Extract the (x, y) coordinate from the center of the cell holding the provided text.  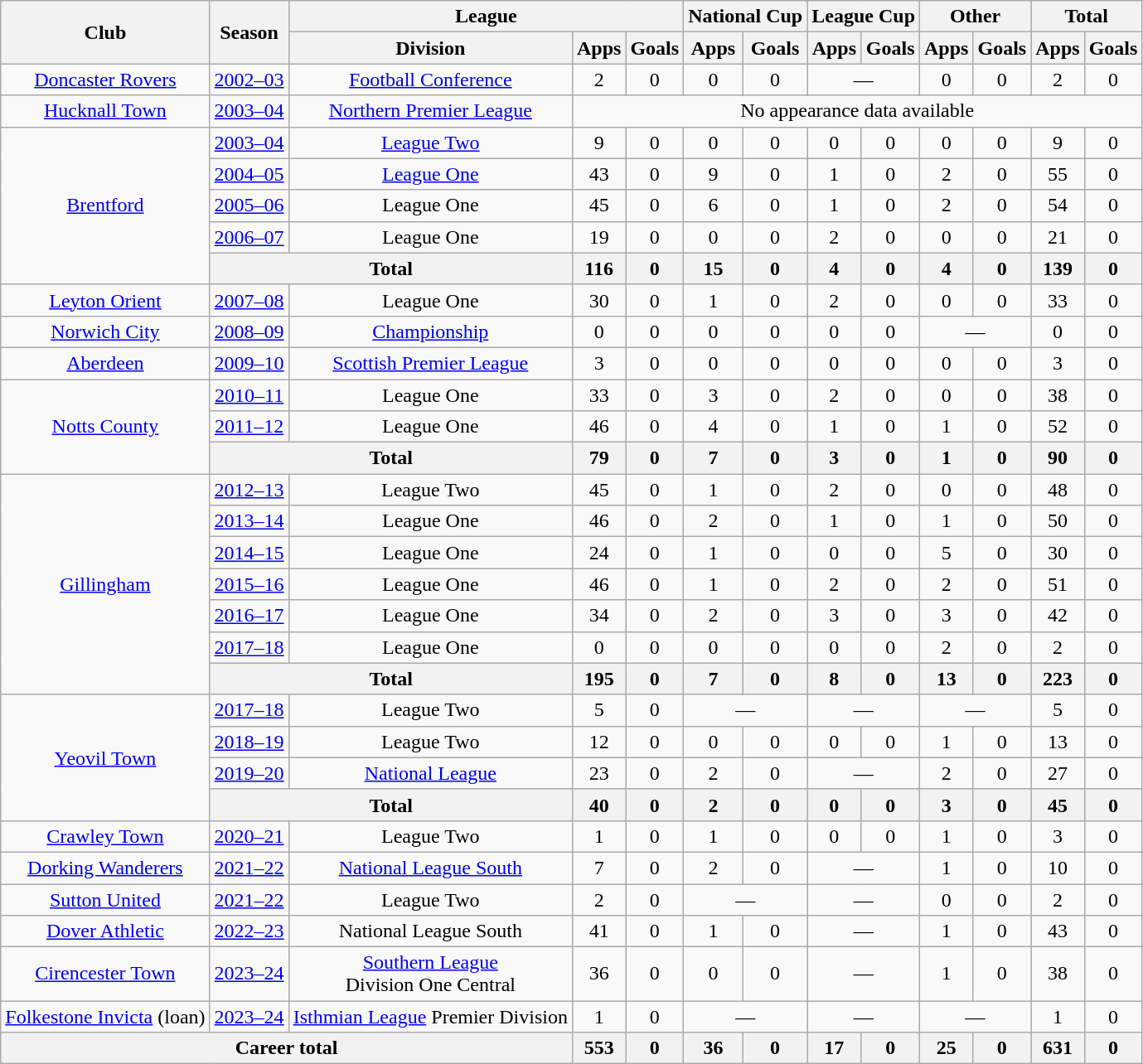
42 (1058, 616)
139 (1058, 268)
Gillingham (105, 584)
2020–21 (249, 836)
2013–14 (249, 521)
55 (1058, 174)
19 (598, 237)
2011–12 (249, 427)
Scottish Premier League (430, 363)
41 (598, 931)
2005–06 (249, 206)
23 (598, 773)
League Cup (864, 17)
2018–19 (249, 742)
195 (598, 679)
15 (714, 268)
Hucknall Town (105, 111)
10 (1058, 868)
Norwich City (105, 331)
Dorking Wanderers (105, 868)
25 (947, 1048)
90 (1058, 458)
2007–08 (249, 300)
2008–09 (249, 331)
8 (834, 679)
National Cup (746, 17)
Southern LeagueDivision One Central (430, 975)
Football Conference (430, 80)
Isthmian League Premier Division (430, 1017)
2015–16 (249, 584)
21 (1058, 237)
24 (598, 553)
2010–11 (249, 395)
223 (1058, 679)
Northern Premier League (430, 111)
Notts County (105, 427)
National League (430, 773)
116 (598, 268)
2016–17 (249, 616)
Club (105, 32)
Other (976, 17)
12 (598, 742)
553 (598, 1048)
Yeovil Town (105, 757)
2004–05 (249, 174)
Dover Athletic (105, 931)
2019–20 (249, 773)
2022–23 (249, 931)
52 (1058, 427)
Career total (287, 1048)
79 (598, 458)
17 (834, 1048)
2002–03 (249, 80)
Aberdeen (105, 363)
34 (598, 616)
Doncaster Rovers (105, 80)
Championship (430, 331)
48 (1058, 490)
Folkestone Invicta (loan) (105, 1017)
631 (1058, 1048)
2014–15 (249, 553)
No appearance data available (857, 111)
Season (249, 32)
27 (1058, 773)
54 (1058, 206)
2006–07 (249, 237)
2009–10 (249, 363)
Leyton Orient (105, 300)
2012–13 (249, 490)
Division (430, 48)
Cirencester Town (105, 975)
40 (598, 805)
50 (1058, 521)
Crawley Town (105, 836)
6 (714, 206)
Brentford (105, 206)
51 (1058, 584)
Sutton United (105, 899)
League (486, 17)
